Detect which cell encompasses the target text, then output its (x, y) center coordinate. 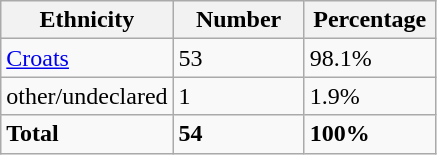
Percentage (370, 20)
Ethnicity (87, 20)
1 (238, 96)
54 (238, 134)
Number (238, 20)
53 (238, 58)
other/undeclared (87, 96)
100% (370, 134)
1.9% (370, 96)
Total (87, 134)
98.1% (370, 58)
Croats (87, 58)
